Output the (x, y) coordinate of the center of the cell containing the given text.  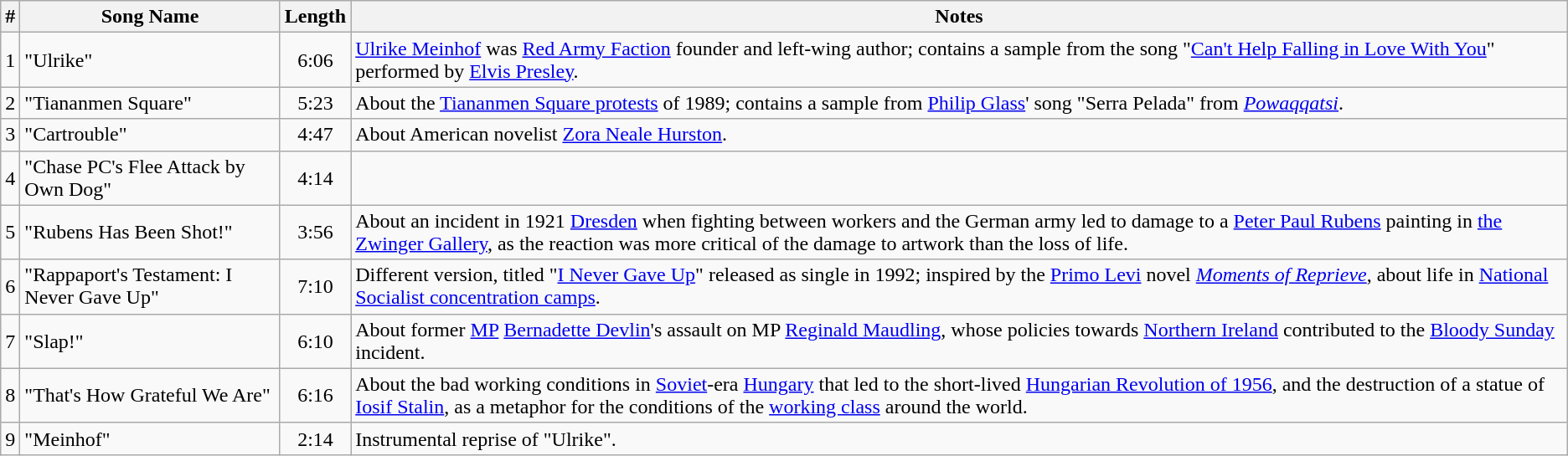
Notes (960, 17)
4:47 (315, 135)
9 (10, 438)
6:16 (315, 395)
Song Name (150, 17)
"Cartrouble" (150, 135)
2 (10, 103)
About American novelist Zora Neale Hurston. (960, 135)
6:06 (315, 60)
8 (10, 395)
4:14 (315, 177)
3 (10, 135)
7:10 (315, 286)
"Ulrike" (150, 60)
5:23 (315, 103)
About the Tiananmen Square protests of 1989; contains a sample from Philip Glass' song "Serra Pelada" from Powaqqatsi. (960, 103)
"Tiananmen Square" (150, 103)
2:14 (315, 438)
# (10, 17)
"Chase PC's Flee Attack by Own Dog" (150, 177)
"Rappaport's Testament: I Never Gave Up" (150, 286)
"Slap!" (150, 341)
4 (10, 177)
3:56 (315, 233)
5 (10, 233)
7 (10, 341)
Length (315, 17)
6 (10, 286)
"That's How Grateful We Are" (150, 395)
"Rubens Has Been Shot!" (150, 233)
"Meinhof" (150, 438)
Instrumental reprise of "Ulrike". (960, 438)
6:10 (315, 341)
1 (10, 60)
